Detect which cell encompasses the target text, then output its (x, y) center coordinate. 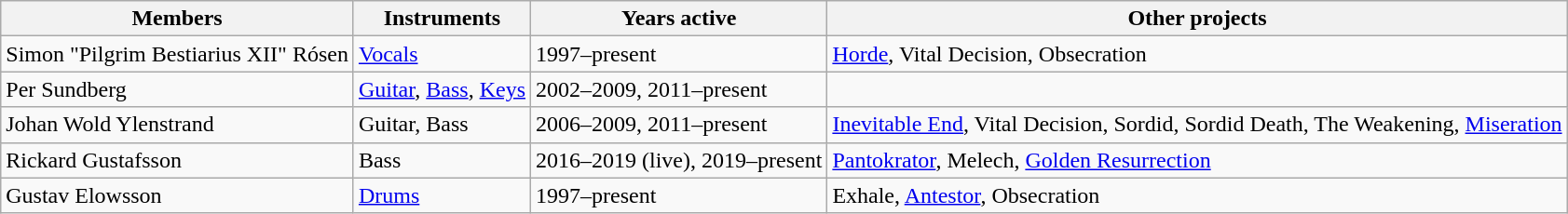
2006–2009, 2011–present (679, 125)
Drums (442, 195)
Guitar, Bass, Keys (442, 89)
Instruments (442, 19)
Exhale, Antestor, Obsecration (1197, 195)
Per Sundberg (177, 89)
Other projects (1197, 19)
Vocals (442, 54)
Simon "Pilgrim Bestiarius XII" Rósen (177, 54)
Guitar, Bass (442, 125)
2002–2009, 2011–present (679, 89)
Inevitable End, Vital Decision, Sordid, Sordid Death, The Weakening, Miseration (1197, 125)
Rickard Gustafsson (177, 160)
Johan Wold Ylenstrand (177, 125)
Gustav Elowsson (177, 195)
Pantokrator, Melech, Golden Resurrection (1197, 160)
Horde, Vital Decision, Obsecration (1197, 54)
Members (177, 19)
Years active (679, 19)
2016–2019 (live), 2019–present (679, 160)
Bass (442, 160)
